Extract the [X, Y] coordinate from the center of the cell holding the provided text.  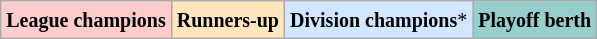
League champions [86, 20]
Runners-up [228, 20]
Division champions* [379, 20]
Playoff berth [535, 20]
